Detect which cell encompasses the target text, then output its [x, y] center coordinate. 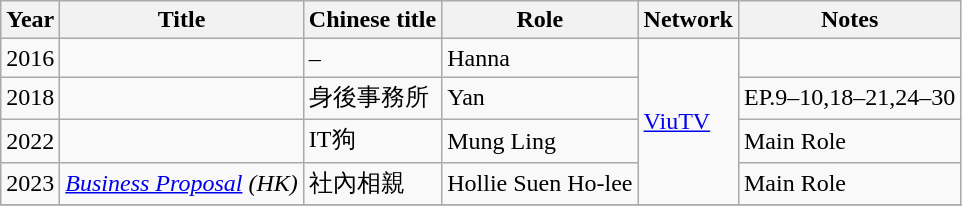
身後事務所 [372, 98]
2022 [30, 140]
Yan [540, 98]
EP.9–10,18–21,24–30 [849, 98]
ViuTV [688, 122]
2018 [30, 98]
Network [688, 20]
– [372, 58]
Business Proposal (HK) [182, 184]
IT狗 [372, 140]
社內相親 [372, 184]
2016 [30, 58]
Role [540, 20]
Year [30, 20]
Title [182, 20]
Mung Ling [540, 140]
Chinese title [372, 20]
2023 [30, 184]
Hanna [540, 58]
Notes [849, 20]
Hollie Suen Ho-lee [540, 184]
